Output the (X, Y) coordinate of the center of the cell containing the given text.  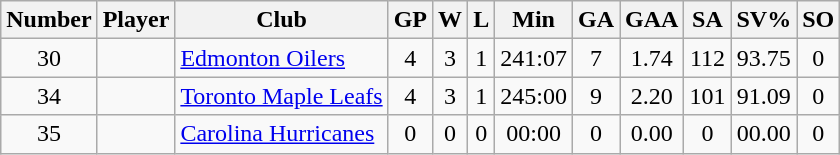
91.09 (764, 96)
7 (596, 58)
Player (136, 20)
00:00 (534, 134)
SO (818, 20)
1.74 (652, 58)
245:00 (534, 96)
30 (49, 58)
SV% (764, 20)
93.75 (764, 58)
GA (596, 20)
W (450, 20)
9 (596, 96)
GP (410, 20)
L (482, 20)
Number (49, 20)
Min (534, 20)
Toronto Maple Leafs (282, 96)
34 (49, 96)
Club (282, 20)
241:07 (534, 58)
2.20 (652, 96)
112 (708, 58)
35 (49, 134)
101 (708, 96)
0.00 (652, 134)
GAA (652, 20)
00.00 (764, 134)
SA (708, 20)
Carolina Hurricanes (282, 134)
Edmonton Oilers (282, 58)
